Determine the [X, Y] coordinate at the center of the cell enclosing the given text.  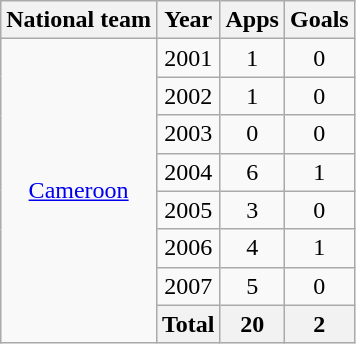
2002 [188, 96]
5 [252, 286]
2006 [188, 248]
2005 [188, 210]
Year [188, 20]
National team [79, 20]
Cameroon [79, 191]
6 [252, 172]
2004 [188, 172]
20 [252, 324]
3 [252, 210]
2003 [188, 134]
Apps [252, 20]
4 [252, 248]
2007 [188, 286]
Goals [319, 20]
2 [319, 324]
Total [188, 324]
2001 [188, 58]
